Capture the cell that displays the provided text and extract its [X, Y] central coordinate. 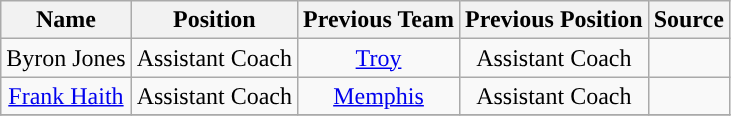
Position [214, 20]
Memphis [379, 96]
Byron Jones [66, 58]
Frank Haith [66, 96]
Source [688, 20]
Name [66, 20]
Previous Position [554, 20]
Troy [379, 58]
Previous Team [379, 20]
